From the cell containing the given text, extract its center point as [x, y] coordinate. 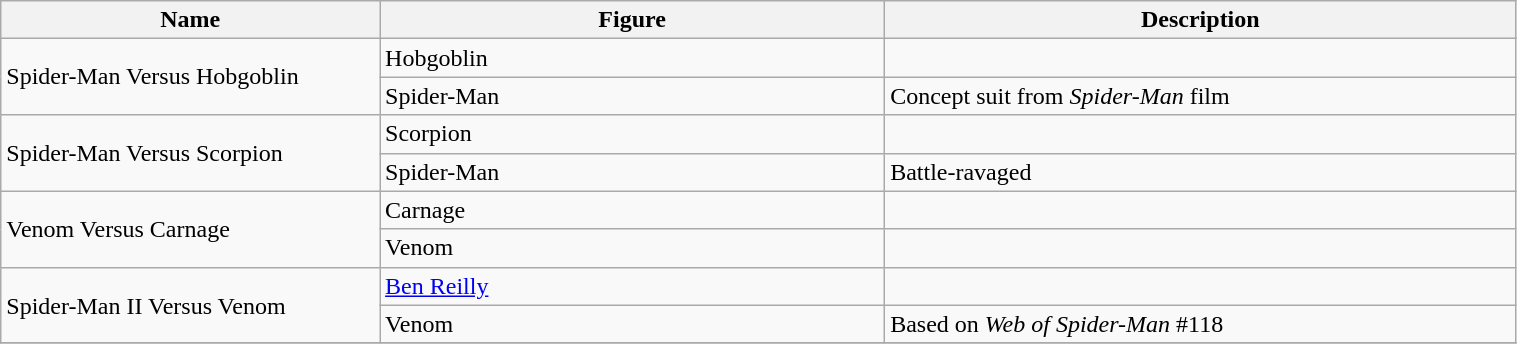
Based on Web of Spider-Man #118 [1200, 324]
Scorpion [632, 134]
Figure [632, 20]
Hobgoblin [632, 58]
Name [190, 20]
Spider-Man II Versus Venom [190, 305]
Ben Reilly [632, 286]
Description [1200, 20]
Venom Versus Carnage [190, 229]
Spider-Man Versus Scorpion [190, 153]
Spider-Man Versus Hobgoblin [190, 77]
Battle-ravaged [1200, 172]
Carnage [632, 210]
Concept suit from Spider-Man film [1200, 96]
